From the cell containing the given text, extract its center point as [x, y] coordinate. 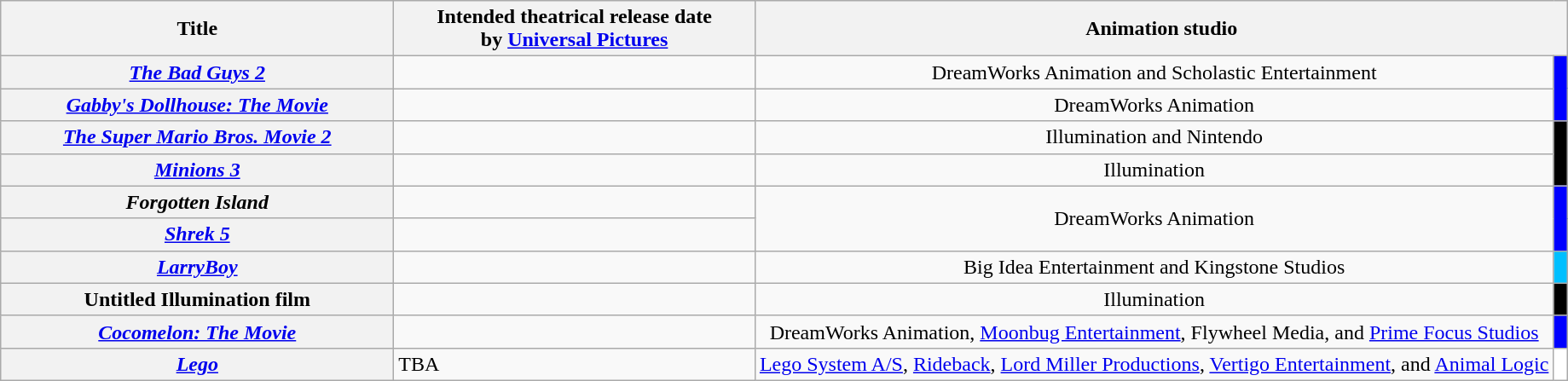
Untitled Illumination film [198, 299]
Big Idea Entertainment and Kingstone Studios [1154, 267]
Minions 3 [198, 170]
DreamWorks Animation and Scholastic Entertainment [1154, 72]
Title [198, 29]
Intended theatrical release dateby Universal Pictures [575, 29]
Gabby's Dollhouse: The Movie [198, 105]
DreamWorks Animation, Moonbug Entertainment, Flywheel Media, and Prime Focus Studios [1154, 332]
Illumination and Nintendo [1154, 137]
The Bad Guys 2 [198, 72]
The Super Mario Bros. Movie 2 [198, 137]
Animation studio [1161, 29]
Lego System A/S, Rideback, Lord Miller Productions, Vertigo Entertainment, and Animal Logic [1154, 364]
Shrek 5 [198, 234]
LarryBoy [198, 267]
Lego [198, 364]
Cocomelon: The Movie [198, 332]
Forgotten Island [198, 202]
TBA [575, 364]
